Identify which cell holds the provided text, then report its (x, y) central coordinate. 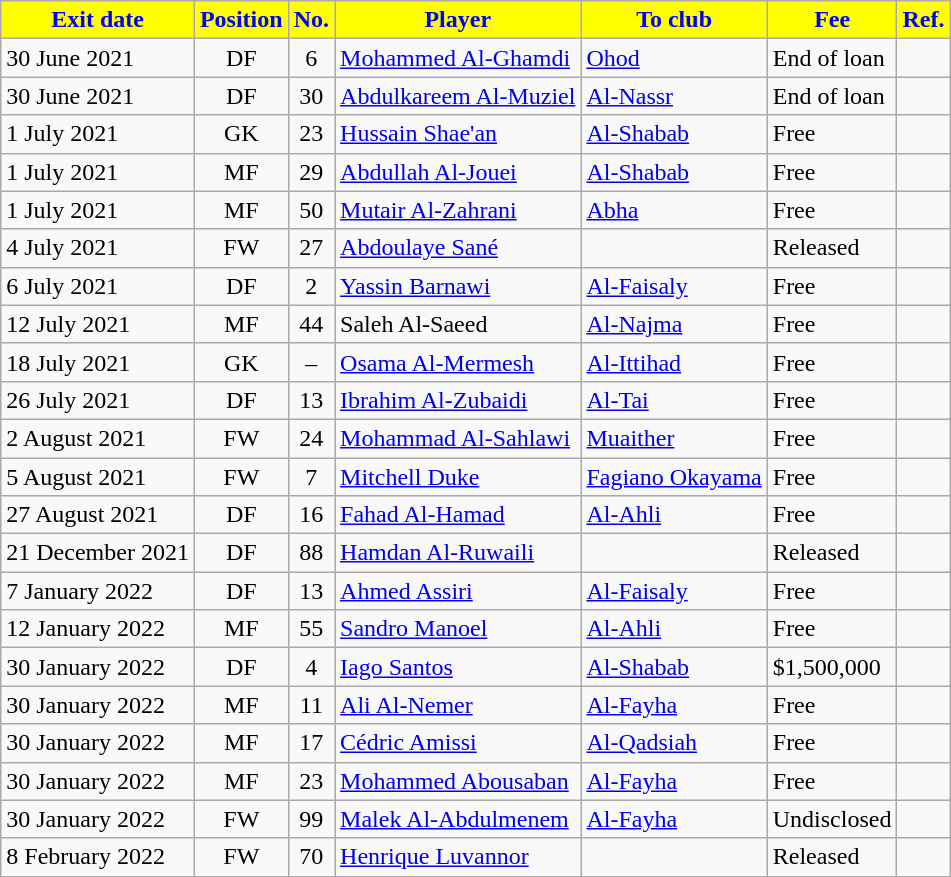
Al-Ittihad (674, 362)
Abdulkareem Al-Muziel (458, 96)
30 (311, 96)
Mohammed Al-Ghamdi (458, 58)
Ahmed Assiri (458, 591)
Henrique Luvannor (458, 857)
Position (241, 20)
Ohod (674, 58)
4 July 2021 (98, 248)
Fagiano Okayama (674, 477)
12 July 2021 (98, 324)
7 (311, 477)
29 (311, 172)
Sandro Manoel (458, 629)
To club (674, 20)
70 (311, 857)
Ali Al-Nemer (458, 705)
17 (311, 743)
99 (311, 819)
Saleh Al-Saeed (458, 324)
44 (311, 324)
50 (311, 210)
No. (311, 20)
Cédric Amissi (458, 743)
8 February 2022 (98, 857)
18 July 2021 (98, 362)
Mohammad Al-Sahlawi (458, 438)
Mohammed Abousaban (458, 781)
2 (311, 286)
Hussain Shae'an (458, 134)
Abdullah Al-Jouei (458, 172)
Al-Tai (674, 400)
6 July 2021 (98, 286)
Ibrahim Al-Zubaidi (458, 400)
5 August 2021 (98, 477)
Al-Qadsiah (674, 743)
21 December 2021 (98, 553)
Yassin Barnawi (458, 286)
Ref. (924, 20)
Al-Najma (674, 324)
Al-Nassr (674, 96)
Undisclosed (832, 819)
27 August 2021 (98, 515)
27 (311, 248)
Abha (674, 210)
Mitchell Duke (458, 477)
– (311, 362)
Abdoulaye Sané (458, 248)
4 (311, 667)
7 January 2022 (98, 591)
Fee (832, 20)
24 (311, 438)
Malek Al-Abdulmenem (458, 819)
Iago Santos (458, 667)
16 (311, 515)
88 (311, 553)
Hamdan Al-Ruwaili (458, 553)
Osama Al-Mermesh (458, 362)
6 (311, 58)
Fahad Al-Hamad (458, 515)
55 (311, 629)
Mutair Al-Zahrani (458, 210)
12 January 2022 (98, 629)
11 (311, 705)
2 August 2021 (98, 438)
Exit date (98, 20)
Muaither (674, 438)
26 July 2021 (98, 400)
$1,500,000 (832, 667)
Player (458, 20)
